Return the [X, Y] coordinate for the center point of the cell that contains the specified text.  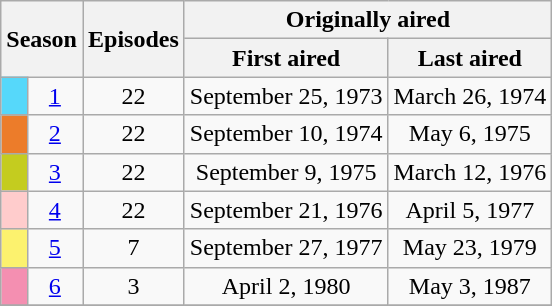
6 [54, 286]
Originally aired [368, 20]
September 9, 1975 [286, 172]
First aired [286, 58]
September 21, 1976 [286, 210]
5 [54, 248]
September 27, 1977 [286, 248]
Episodes [133, 39]
April 5, 1977 [470, 210]
September 25, 1973 [286, 96]
March 26, 1974 [470, 96]
May 23, 1979 [470, 248]
Season [42, 39]
Last aired [470, 58]
7 [133, 248]
4 [54, 210]
May 6, 1975 [470, 134]
May 3, 1987 [470, 286]
2 [54, 134]
1 [54, 96]
March 12, 1976 [470, 172]
September 10, 1974 [286, 134]
April 2, 1980 [286, 286]
